Pinpoint the cell where the given text exists, returning its (X, Y) midpoint coordinate. 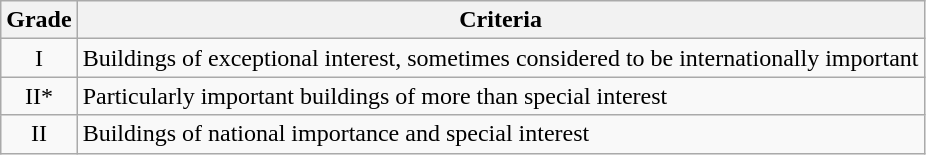
I (39, 58)
Grade (39, 20)
Particularly important buildings of more than special interest (500, 96)
Buildings of national importance and special interest (500, 134)
Criteria (500, 20)
II* (39, 96)
Buildings of exceptional interest, sometimes considered to be internationally important (500, 58)
II (39, 134)
